Capture the cell that displays the provided text and extract its (x, y) central coordinate. 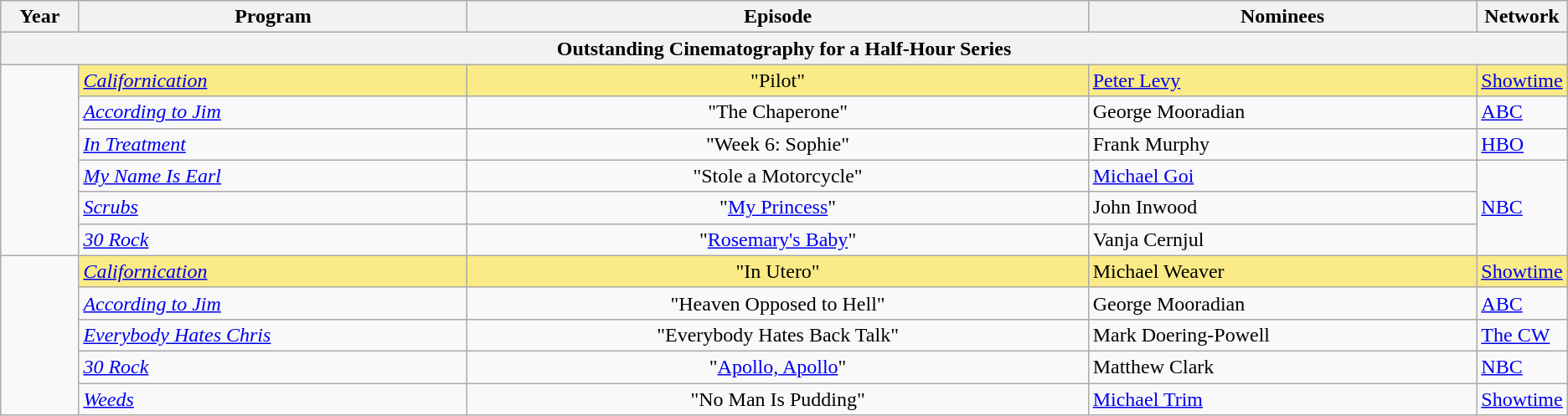
"Rosemary's Baby" (777, 239)
John Inwood (1282, 208)
Vanja Cernjul (1282, 239)
Frank Murphy (1282, 144)
Nominees (1282, 17)
"Heaven Opposed to Hell" (777, 303)
Program (273, 17)
Everybody Hates Chris (273, 335)
"No Man Is Pudding" (777, 399)
"Week 6: Sophie" (777, 144)
Episode (777, 17)
"Pilot" (777, 80)
Scrubs (273, 208)
"In Utero" (777, 271)
In Treatment (273, 144)
"The Chaperone" (777, 112)
"Stole a Motorcycle" (777, 176)
The CW (1522, 335)
Michael Trim (1282, 399)
Michael Weaver (1282, 271)
"Everybody Hates Back Talk" (777, 335)
Year (40, 17)
"My Princess" (777, 208)
Weeds (273, 399)
Outstanding Cinematography for a Half-Hour Series (784, 49)
"Apollo, Apollo" (777, 367)
Peter Levy (1282, 80)
Matthew Clark (1282, 367)
Michael Goi (1282, 176)
Network (1522, 17)
Mark Doering-Powell (1282, 335)
HBO (1522, 144)
My Name Is Earl (273, 176)
